Locate the cell with the specified text and output its (X, Y) center coordinate. 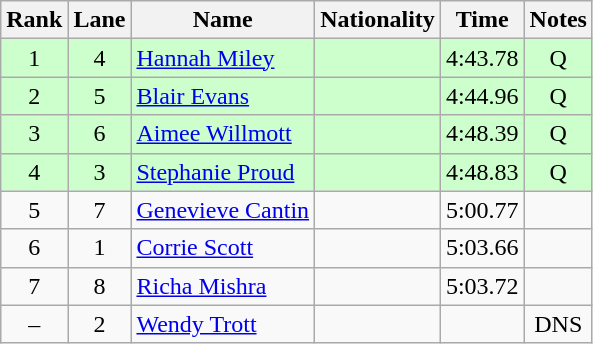
DNS (558, 324)
– (34, 324)
Wendy Trott (223, 324)
5:03.72 (482, 286)
Nationality (378, 20)
Time (482, 20)
4:48.39 (482, 134)
Genevieve Cantin (223, 210)
4:48.83 (482, 172)
Aimee Willmott (223, 134)
5:00.77 (482, 210)
Notes (558, 20)
4:44.96 (482, 96)
Blair Evans (223, 96)
Hannah Miley (223, 58)
5:03.66 (482, 248)
8 (100, 286)
Corrie Scott (223, 248)
4:43.78 (482, 58)
Lane (100, 20)
Name (223, 20)
Stephanie Proud (223, 172)
Richa Mishra (223, 286)
Rank (34, 20)
